Identify which cell holds the provided text, then report its (x, y) central coordinate. 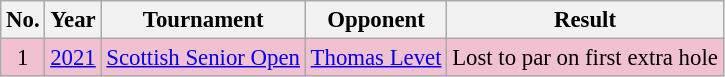
Year (73, 20)
2021 (73, 58)
Thomas Levet (376, 58)
Lost to par on first extra hole (585, 58)
Tournament (203, 20)
Scottish Senior Open (203, 58)
Opponent (376, 20)
No. (23, 20)
1 (23, 58)
Result (585, 20)
